Provide the (X, Y) coordinate of the cell's center where the given text is located.  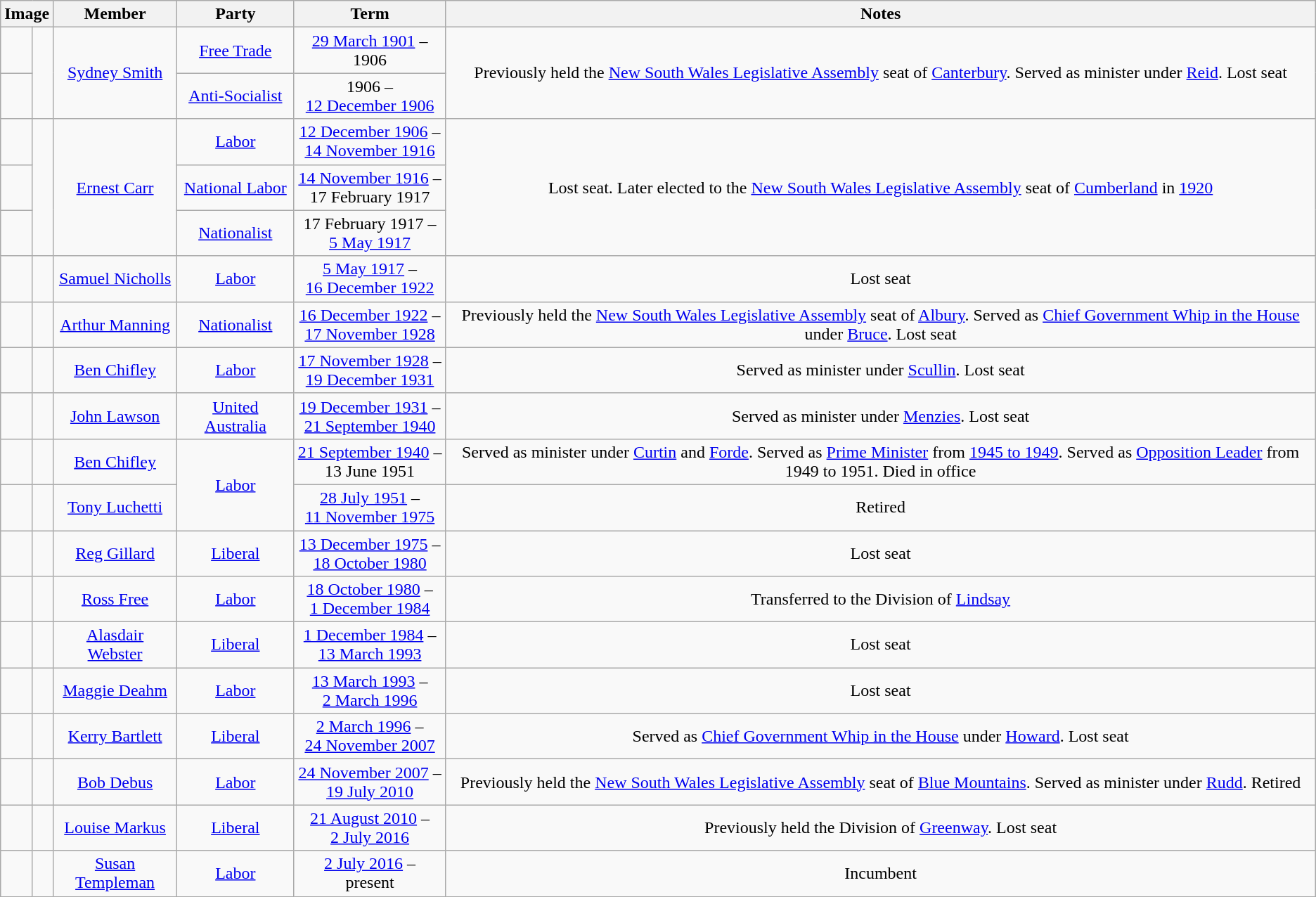
Member (115, 14)
Bob Debus (115, 782)
Retired (880, 508)
29 March 1901 –1906 (370, 51)
Free Trade (235, 51)
Louise Markus (115, 828)
Anti-Socialist (235, 96)
Susan Templeman (115, 873)
18 October 1980 –1 December 1984 (370, 599)
Maggie Deahm (115, 690)
John Lawson (115, 416)
13 December 1975 –18 October 1980 (370, 553)
Term (370, 14)
Incumbent (880, 873)
21 August 2010 –2 July 2016 (370, 828)
Served as minister under Scullin. Lost seat (880, 370)
Image (27, 14)
24 November 2007 –19 July 2010 (370, 782)
Party (235, 14)
Samuel Nicholls (115, 278)
16 December 1922 –17 November 1928 (370, 325)
21 September 1940 –13 June 1951 (370, 461)
28 July 1951 –11 November 1975 (370, 508)
Tony Luchetti (115, 508)
Ernest Carr (115, 187)
Ross Free (115, 599)
Transferred to the Division of Lindsay (880, 599)
1 December 1984 –13 March 1993 (370, 645)
Notes (880, 14)
2 July 2016 –present (370, 873)
5 May 1917 –16 December 1922 (370, 278)
Previously held the New South Wales Legislative Assembly seat of Canterbury. Served as minister under Reid. Lost seat (880, 73)
Previously held the Division of Greenway. Lost seat (880, 828)
Previously held the New South Wales Legislative Assembly seat of Albury. Served as Chief Government Whip in the House under Bruce. Lost seat (880, 325)
14 November 1916 –17 February 1917 (370, 187)
Sydney Smith (115, 73)
1906 –12 December 1906 (370, 96)
2 March 1996 –24 November 2007 (370, 737)
Served as minister under Menzies. Lost seat (880, 416)
12 December 1906 –14 November 1916 (370, 142)
United Australia (235, 416)
17 November 1928 –19 December 1931 (370, 370)
Lost seat. Later elected to the New South Wales Legislative Assembly seat of Cumberland in 1920 (880, 187)
Previously held the New South Wales Legislative Assembly seat of Blue Mountains. Served as minister under Rudd. Retired (880, 782)
Alasdair Webster (115, 645)
Served as Chief Government Whip in the House under Howard. Lost seat (880, 737)
Served as minister under Curtin and Forde. Served as Prime Minister from 1945 to 1949. Served as Opposition Leader from 1949 to 1951. Died in office (880, 461)
13 March 1993 –2 March 1996 (370, 690)
Kerry Bartlett (115, 737)
National Labor (235, 187)
17 February 1917 –5 May 1917 (370, 233)
Reg Gillard (115, 553)
19 December 1931 –21 September 1940 (370, 416)
Arthur Manning (115, 325)
